Search for the cell housing the specified text and yield its [X, Y] center coordinate. 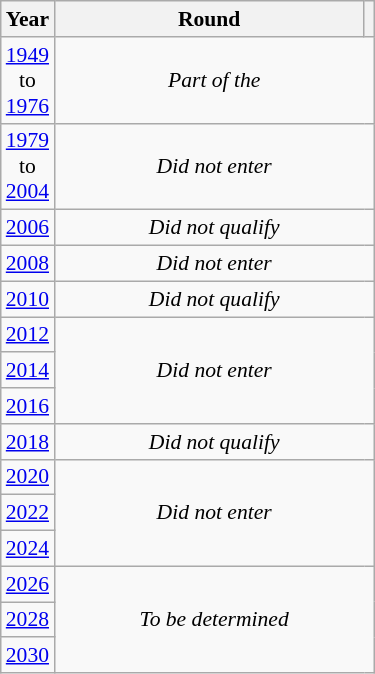
2010 [28, 299]
2016 [28, 406]
2012 [28, 335]
1979to2004 [28, 166]
2022 [28, 513]
2020 [28, 477]
2014 [28, 371]
2024 [28, 549]
2006 [28, 228]
2018 [28, 442]
To be determined [214, 620]
2026 [28, 584]
2028 [28, 620]
1949to1976 [28, 80]
Part of the [214, 80]
Round [209, 19]
2008 [28, 264]
2030 [28, 656]
Year [28, 19]
